Pinpoint the cell where the given text exists, returning its (X, Y) midpoint coordinate. 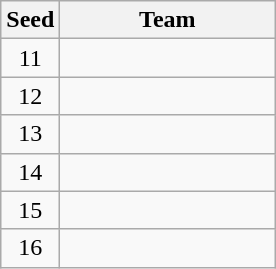
14 (30, 172)
11 (30, 58)
13 (30, 134)
15 (30, 210)
Seed (30, 20)
Team (168, 20)
12 (30, 96)
16 (30, 248)
